Identify which cell holds the provided text, then report its (X, Y) central coordinate. 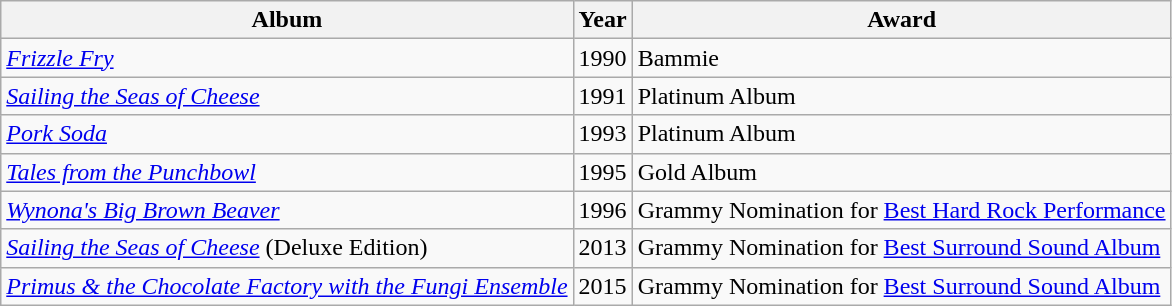
2015 (602, 286)
1990 (602, 58)
1995 (602, 172)
Gold Album (902, 172)
Year (602, 20)
1993 (602, 134)
Primus & the Chocolate Factory with the Fungi Ensemble (287, 286)
Frizzle Fry (287, 58)
Sailing the Seas of Cheese (287, 96)
Wynona's Big Brown Beaver (287, 210)
Grammy Nomination for Best Hard Rock Performance (902, 210)
Bammie (902, 58)
Award (902, 20)
Pork Soda (287, 134)
Album (287, 20)
Tales from the Punchbowl (287, 172)
2013 (602, 248)
1991 (602, 96)
1996 (602, 210)
Sailing the Seas of Cheese (Deluxe Edition) (287, 248)
